Extract the (X, Y) coordinate from the center of the cell holding the provided text.  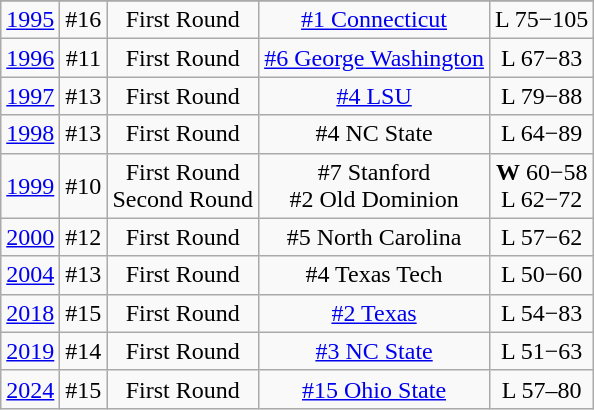
L 57–80 (541, 389)
L 57−62 (541, 237)
#2 Texas (374, 313)
#4 NC State (374, 134)
2024 (30, 389)
2019 (30, 351)
#14 (84, 351)
#10 (84, 186)
1997 (30, 96)
#16 (84, 20)
2000 (30, 237)
2004 (30, 275)
2018 (30, 313)
1999 (30, 186)
#4 LSU (374, 96)
L 51−63 (541, 351)
L 50−60 (541, 275)
#15 Ohio State (374, 389)
L 75−105 (541, 20)
#1 Connecticut (374, 20)
#12 (84, 237)
#7 Stanford#2 Old Dominion (374, 186)
L 64−89 (541, 134)
W 60−58L 62−72 (541, 186)
L 67−83 (541, 58)
1996 (30, 58)
L 54−83 (541, 313)
First RoundSecond Round (183, 186)
L 79−88 (541, 96)
#5 North Carolina (374, 237)
#4 Texas Tech (374, 275)
1998 (30, 134)
#6 George Washington (374, 58)
1995 (30, 20)
#11 (84, 58)
#3 NC State (374, 351)
